Provide the (x, y) coordinate of the cell's center where the given text is located.  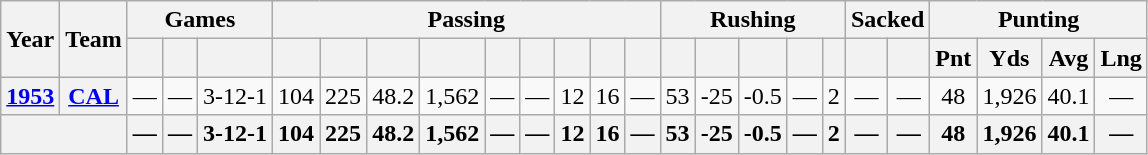
1953 (30, 96)
Punting (1039, 20)
Team (94, 39)
Yds (1010, 58)
Sacked (887, 20)
Games (200, 20)
CAL (94, 96)
Rushing (752, 20)
Lng (1121, 58)
Avg (1068, 58)
Passing (467, 20)
Pnt (954, 58)
Year (30, 39)
